Extract the (x, y) coordinate from the center of the cell holding the provided text.  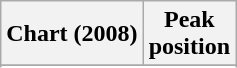
Peakposition (189, 34)
Chart (2008) (72, 34)
